Identify which cell holds the provided text, then report its [X, Y] central coordinate. 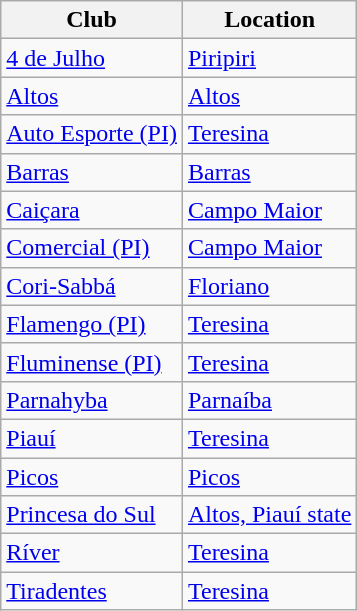
Flamengo (PI) [92, 324]
Tiradentes [92, 591]
Parnaíba [269, 400]
Ríver [92, 553]
Altos, Piauí state [269, 515]
Cori-Sabbá [92, 286]
Club [92, 20]
Princesa do Sul [92, 515]
Piripiri [269, 58]
Floriano [269, 286]
4 de Julho [92, 58]
Caiçara [92, 210]
Piauí [92, 438]
Auto Esporte (PI) [92, 134]
Parnahyba [92, 400]
Comercial (PI) [92, 248]
Location [269, 20]
Fluminense (PI) [92, 362]
